Capture the cell that displays the provided text and extract its [X, Y] central coordinate. 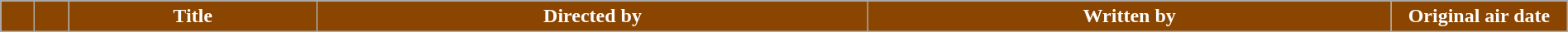
Written by [1130, 16]
Original air date [1480, 16]
Title [194, 16]
Directed by [592, 16]
